Find where the given text appears and provide that cell's center as [X, Y] coordinate. 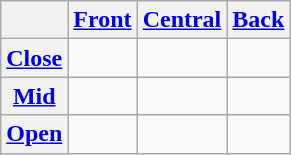
Open [34, 134]
Front [102, 20]
Mid [34, 96]
Central [182, 20]
Close [34, 58]
Back [258, 20]
